Locate the cell with the specified text and output its [X, Y] center coordinate. 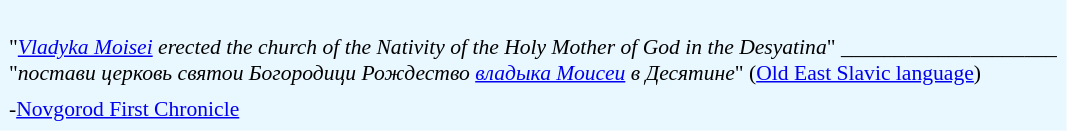
-Novgorod First Chronicle [534, 108]
